Return (x, y) of the center of cell containing provided text 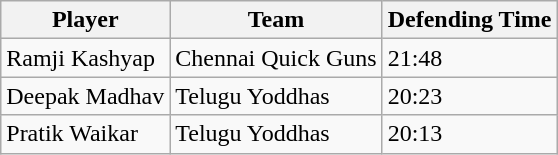
20:23 (470, 96)
Pratik Waikar (86, 134)
Deepak Madhav (86, 96)
Player (86, 20)
20:13 (470, 134)
21:48 (470, 58)
Chennai Quick Guns (276, 58)
Defending Time (470, 20)
Ramji Kashyap (86, 58)
Team (276, 20)
